Provide the (X, Y) coordinate of the cell's center where the given text is located.  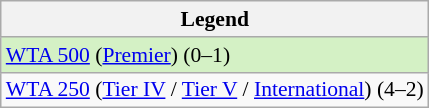
WTA 500 (Premier) (0–1) (215, 55)
WTA 250 (Tier IV / Tier V / International) (4–2) (215, 90)
Legend (215, 19)
